From the cell containing the given text, extract its center point as (x, y) coordinate. 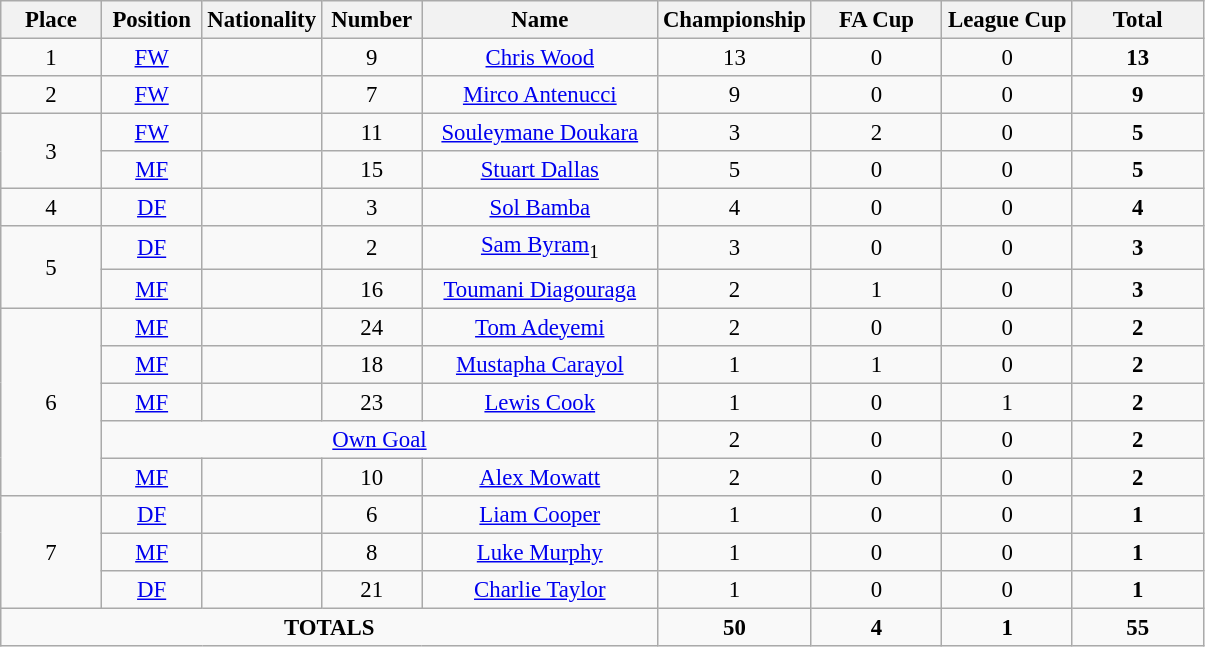
23 (372, 402)
Mirco Antenucci (540, 95)
55 (1138, 627)
Sol Bamba (540, 208)
League Cup (1008, 20)
Souleymane Doukara (540, 133)
Liam Cooper (540, 515)
Position (152, 20)
24 (372, 327)
Alex Mowatt (540, 477)
Own Goal (379, 440)
Tom Adeyemi (540, 327)
Luke Murphy (540, 552)
10 (372, 477)
FA Cup (876, 20)
Name (540, 20)
Stuart Dallas (540, 170)
18 (372, 364)
Total (1138, 20)
Toumani Diagouraga (540, 289)
8 (372, 552)
Mustapha Carayol (540, 364)
Place (52, 20)
50 (735, 627)
Chris Wood (540, 58)
Charlie Taylor (540, 590)
TOTALS (330, 627)
11 (372, 133)
21 (372, 590)
16 (372, 289)
Championship (735, 20)
Sam Byram1 (540, 248)
15 (372, 170)
Lewis Cook (540, 402)
Nationality (262, 20)
Number (372, 20)
